Scan for the cell matching the given text and deliver its (x, y) coordinate at center. 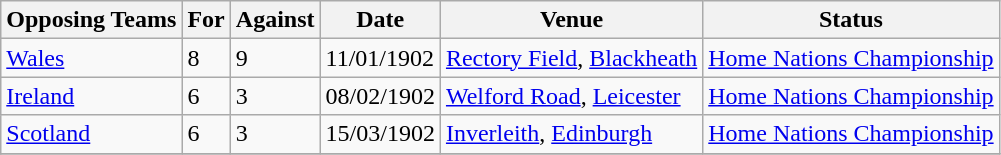
Date (380, 20)
Rectory Field, Blackheath (571, 58)
Opposing Teams (92, 20)
Ireland (92, 96)
11/01/1902 (380, 58)
Inverleith, Edinburgh (571, 134)
8 (206, 58)
Wales (92, 58)
Scotland (92, 134)
9 (275, 58)
08/02/1902 (380, 96)
For (206, 20)
15/03/1902 (380, 134)
Venue (571, 20)
Against (275, 20)
Welford Road, Leicester (571, 96)
Status (851, 20)
